Return the [X, Y] coordinate for the center point of the cell that contains the specified text.  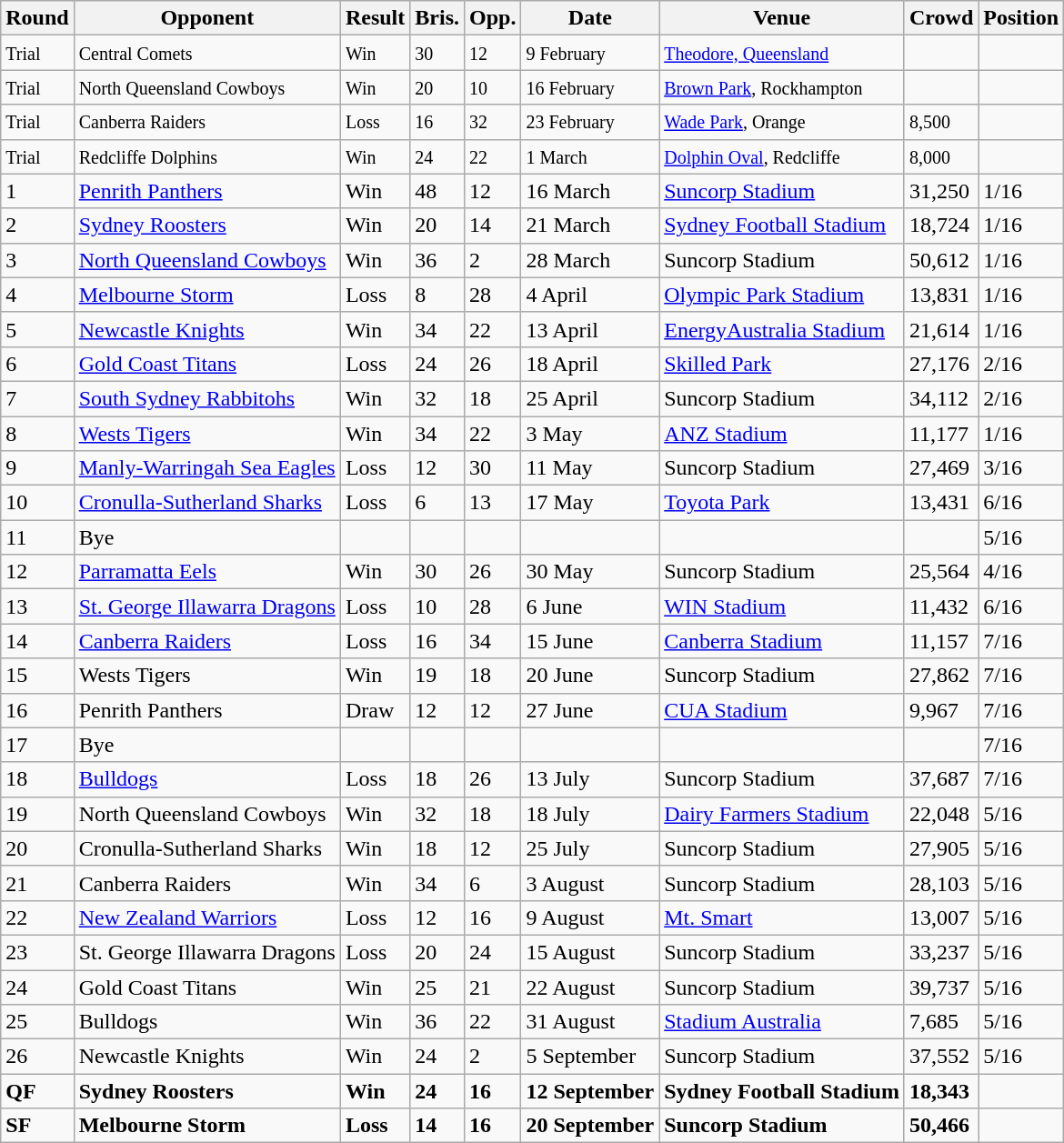
20 June [590, 676]
8,500 [940, 122]
18,724 [940, 226]
5 [37, 329]
27,469 [940, 468]
6 June [590, 607]
8,000 [940, 156]
13 July [590, 779]
11,432 [940, 607]
33,237 [940, 952]
31,250 [940, 191]
50,612 [940, 260]
30 May [590, 572]
Draw [375, 710]
Brown Park, Rockhampton [782, 87]
16 February [590, 87]
Mt. Smart [782, 917]
Date [590, 18]
13 April [590, 329]
13,007 [940, 917]
3/16 [1021, 468]
Stadium Australia [782, 1022]
Position [1021, 18]
27,862 [940, 676]
Opp. [493, 18]
11 [37, 537]
27,905 [940, 848]
EnergyAustralia Stadium [782, 329]
22 August [590, 987]
31 August [590, 1022]
28 March [590, 260]
18 April [590, 364]
21,614 [940, 329]
25,564 [940, 572]
16 March [590, 191]
Canberra Stadium [782, 641]
9,967 [940, 710]
11 May [590, 468]
12 September [590, 1091]
4 [37, 295]
25 July [590, 848]
Toyota Park [782, 503]
3 August [590, 883]
17 [37, 745]
QF [37, 1091]
18 July [590, 814]
20 September [590, 1126]
3 [37, 260]
Redcliffe Dolphins [207, 156]
17 May [590, 503]
Result [375, 18]
1 March [590, 156]
Manly-Warringah Sea Eagles [207, 468]
CUA Stadium [782, 710]
Dolphin Oval, Redcliffe [782, 156]
15 June [590, 641]
34,112 [940, 398]
22,048 [940, 814]
Skilled Park [782, 364]
Theodore, Queensland [782, 53]
7 [37, 398]
Wade Park, Orange [782, 122]
Olympic Park Stadium [782, 295]
25 April [590, 398]
Bris. [437, 18]
11,157 [940, 641]
23 [37, 952]
23 February [590, 122]
13,431 [940, 503]
15 August [590, 952]
11,177 [940, 434]
WIN Stadium [782, 607]
4 April [590, 295]
48 [437, 191]
4/16 [1021, 572]
Dairy Farmers Stadium [782, 814]
7,685 [940, 1022]
28,103 [940, 883]
37,687 [940, 779]
27,176 [940, 364]
39,737 [940, 987]
50,466 [940, 1126]
15 [37, 676]
Parramatta Eels [207, 572]
3 May [590, 434]
ANZ Stadium [782, 434]
Crowd [940, 18]
9 [37, 468]
27 June [590, 710]
1 [37, 191]
37,552 [940, 1057]
South Sydney Rabbitohs [207, 398]
9 February [590, 53]
13,831 [940, 295]
Venue [782, 18]
9 August [590, 917]
SF [37, 1126]
21 March [590, 226]
Round [37, 18]
5 September [590, 1057]
18,343 [940, 1091]
Central Comets [207, 53]
New Zealand Warriors [207, 917]
Opponent [207, 18]
